Locate the cell with the specified text and output its [X, Y] center coordinate. 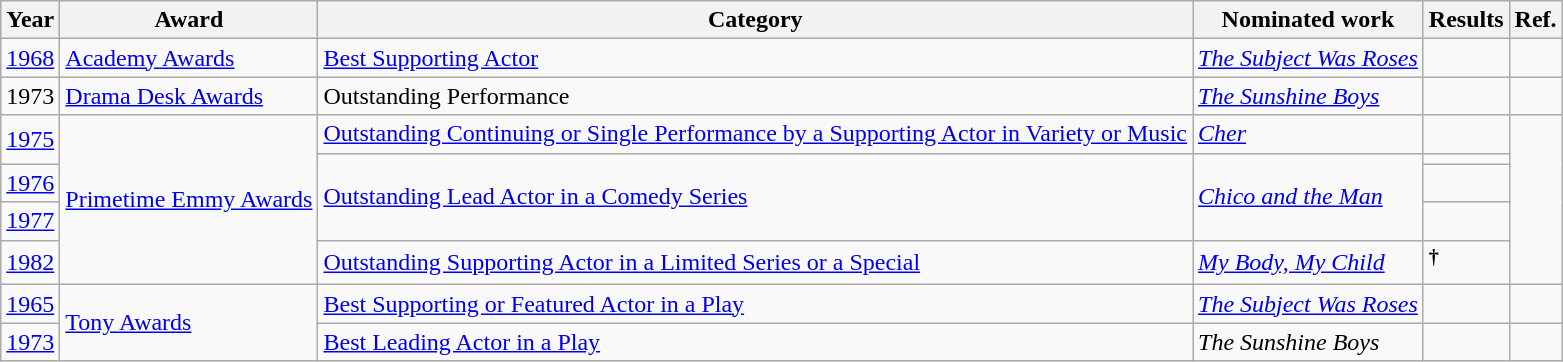
Chico and the Man [1308, 196]
Academy Awards [189, 58]
Ref. [1536, 20]
† [1466, 262]
1968 [30, 58]
Cher [1308, 134]
Outstanding Supporting Actor in a Limited Series or a Special [756, 262]
Best Leading Actor in a Play [756, 342]
Award [189, 20]
My Body, My Child [1308, 262]
Category [756, 20]
Results [1466, 20]
Primetime Emmy Awards [189, 200]
Best Supporting or Featured Actor in a Play [756, 304]
1965 [30, 304]
Outstanding Continuing or Single Performance by a Supporting Actor in Variety or Music [756, 134]
1976 [30, 183]
1977 [30, 221]
Tony Awards [189, 323]
Outstanding Performance [756, 96]
1982 [30, 262]
Best Supporting Actor [756, 58]
Year [30, 20]
1975 [30, 140]
Outstanding Lead Actor in a Comedy Series [756, 196]
Drama Desk Awards [189, 96]
Nominated work [1308, 20]
